Return (x, y) of the center of cell containing provided text 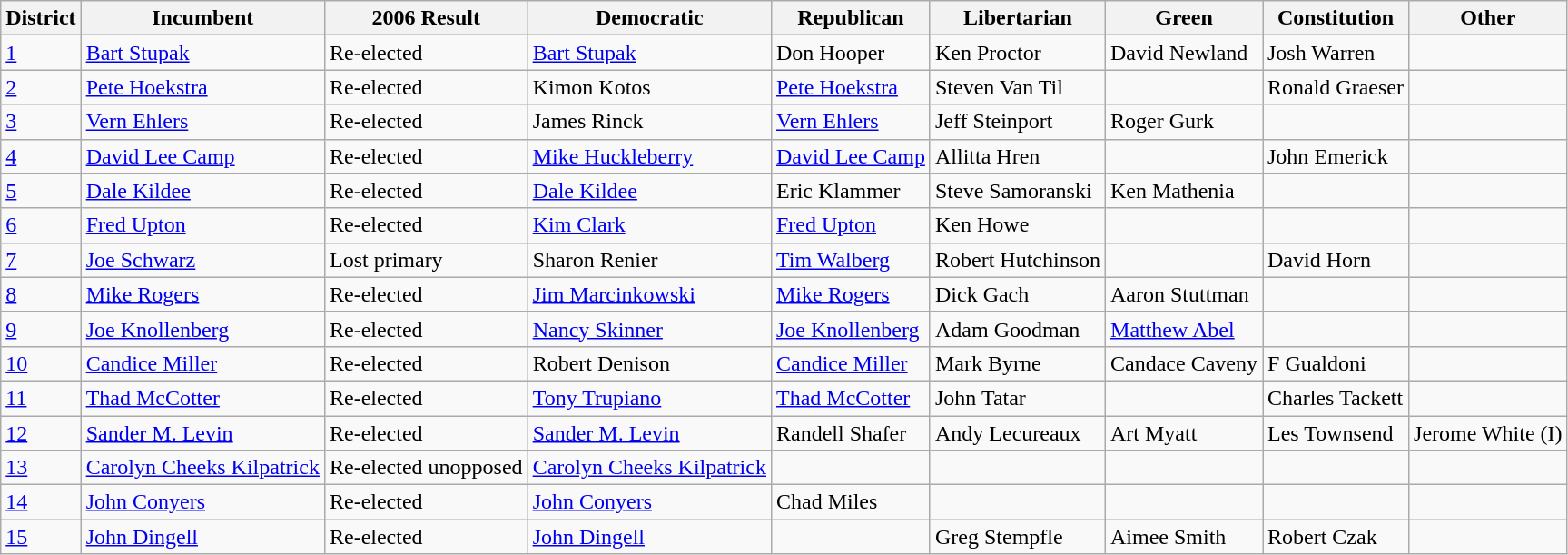
Libertarian (1017, 18)
12 (41, 433)
1 (41, 53)
Allitta Hren (1017, 156)
James Rinck (649, 122)
2006 Result (426, 18)
Greg Stempfle (1017, 537)
9 (41, 329)
Ronald Graeser (1335, 87)
Green (1184, 18)
Charles Tackett (1335, 398)
Jim Marcinkowski (649, 294)
Eric Klammer (850, 191)
7 (41, 260)
Tim Walberg (850, 260)
Robert Czak (1335, 537)
Lost primary (426, 260)
Art Myatt (1184, 433)
Constitution (1335, 18)
Candace Caveny (1184, 363)
Kim Clark (649, 225)
Ken Howe (1017, 225)
Mark Byrne (1017, 363)
Matthew Abel (1184, 329)
Incumbent (202, 18)
Nancy Skinner (649, 329)
District (41, 18)
Aaron Stuttman (1184, 294)
Randell Shafer (850, 433)
Joe Schwarz (202, 260)
Democratic (649, 18)
5 (41, 191)
John Emerick (1335, 156)
Adam Goodman (1017, 329)
Don Hooper (850, 53)
Steve Samoranski (1017, 191)
8 (41, 294)
Roger Gurk (1184, 122)
Ken Proctor (1017, 53)
2 (41, 87)
Other (1489, 18)
John Tatar (1017, 398)
Steven Van Til (1017, 87)
Jerome White (I) (1489, 433)
David Horn (1335, 260)
Robert Denison (649, 363)
14 (41, 502)
Les Townsend (1335, 433)
10 (41, 363)
Kimon Kotos (649, 87)
3 (41, 122)
F Gualdoni (1335, 363)
Dick Gach (1017, 294)
Robert Hutchinson (1017, 260)
Mike Huckleberry (649, 156)
Aimee Smith (1184, 537)
Sharon Renier (649, 260)
Tony Trupiano (649, 398)
Andy Lecureaux (1017, 433)
Re-elected unopposed (426, 468)
David Newland (1184, 53)
15 (41, 537)
13 (41, 468)
Chad Miles (850, 502)
Josh Warren (1335, 53)
Republican (850, 18)
Jeff Steinport (1017, 122)
Ken Mathenia (1184, 191)
6 (41, 225)
11 (41, 398)
4 (41, 156)
